Search for the cell housing the specified text and yield its (x, y) center coordinate. 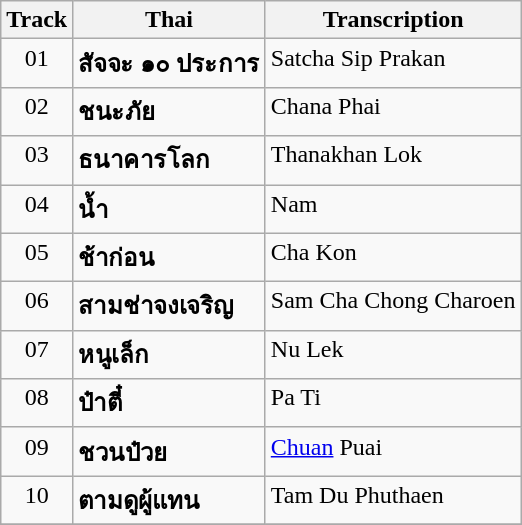
09 (37, 452)
03 (37, 160)
Nu Lek (393, 354)
08 (37, 404)
04 (37, 208)
02 (37, 112)
07 (37, 354)
Pa Ti (393, 404)
ชนะภัย (170, 112)
Nam (393, 208)
สามช่าจงเจริญ (170, 306)
Track (37, 20)
10 (37, 500)
Thai (170, 20)
ตามดูผู้แทน (170, 500)
Chana Phai (393, 112)
05 (37, 258)
Satcha Sip Prakan (393, 64)
Tam Du Phuthaen (393, 500)
ธนาคารโลก (170, 160)
Transcription (393, 20)
ป๋าตี๋ (170, 404)
น้ำ (170, 208)
สัจจะ ๑๐ ประการ (170, 64)
Sam Cha Chong Charoen (393, 306)
06 (37, 306)
Chuan Puai (393, 452)
ชวนป๋วย (170, 452)
ช้าก่อน (170, 258)
Cha Kon (393, 258)
Thanakhan Lok (393, 160)
01 (37, 64)
หนูเล็ก (170, 354)
